Pinpoint the cell where the given text exists, returning its [x, y] midpoint coordinate. 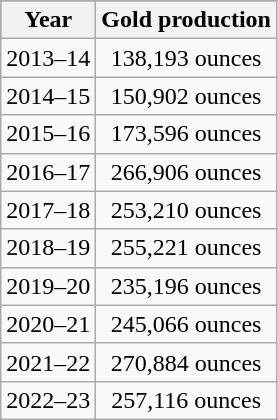
173,596 ounces [186, 134]
2019–20 [48, 286]
2015–16 [48, 134]
253,210 ounces [186, 210]
245,066 ounces [186, 324]
2022–23 [48, 400]
2020–21 [48, 324]
2017–18 [48, 210]
255,221 ounces [186, 248]
2018–19 [48, 248]
2016–17 [48, 172]
270,884 ounces [186, 362]
Gold production [186, 20]
2014–15 [48, 96]
235,196 ounces [186, 286]
257,116 ounces [186, 400]
150,902 ounces [186, 96]
266,906 ounces [186, 172]
Year [48, 20]
138,193 ounces [186, 58]
2021–22 [48, 362]
2013–14 [48, 58]
